Identify which cell holds the provided text, then report its (X, Y) central coordinate. 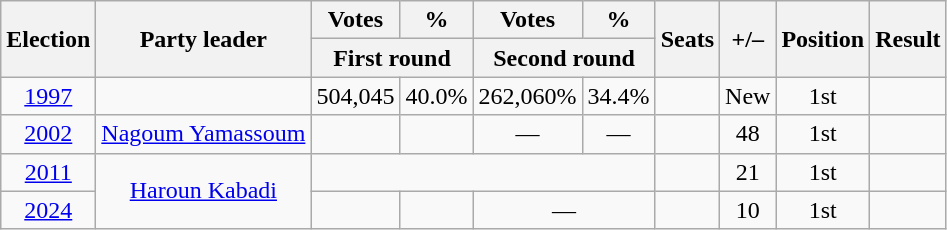
Party leader (204, 39)
1997 (48, 96)
2002 (48, 134)
Election (48, 39)
Haroun Kabadi (204, 191)
2011 (48, 172)
Result (908, 39)
New (748, 96)
48 (748, 134)
First round (392, 58)
262,060% (528, 96)
+/– (748, 39)
Second round (564, 58)
2024 (48, 210)
40.0% (436, 96)
Nagoum Yamassoum (204, 134)
21 (748, 172)
10 (748, 210)
Position (823, 39)
Seats (687, 39)
504,045 (356, 96)
34.4% (618, 96)
